Determine the (X, Y) coordinate at the center of the cell enclosing the given text.  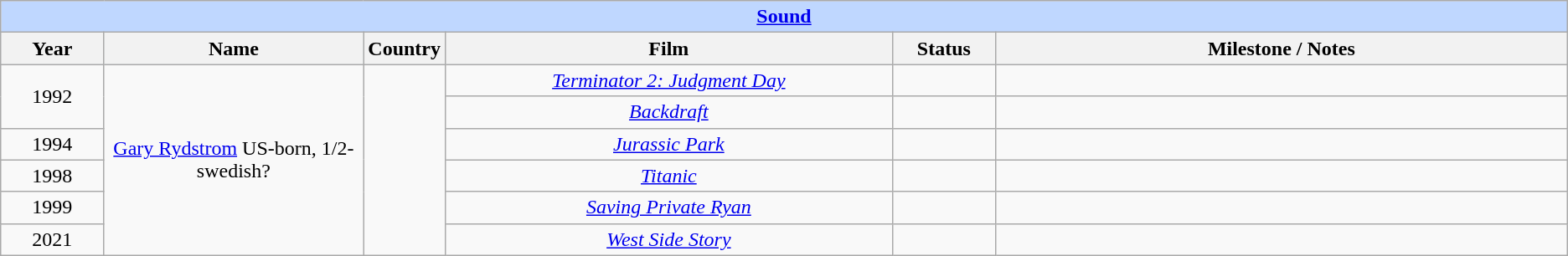
Milestone / Notes (1282, 49)
1994 (52, 144)
Terminator 2: Judgment Day (669, 80)
Film (669, 49)
2021 (52, 239)
1992 (52, 96)
Year (52, 49)
Status (943, 49)
1999 (52, 207)
Titanic (669, 176)
1998 (52, 176)
Backdraft (669, 112)
Country (405, 49)
Gary Rydstrom US-born, 1/2-swedish? (234, 160)
Saving Private Ryan (669, 207)
West Side Story (669, 239)
Sound (784, 17)
Jurassic Park (669, 144)
Name (234, 49)
